Determine the (X, Y) coordinate at the center of the cell enclosing the given text.  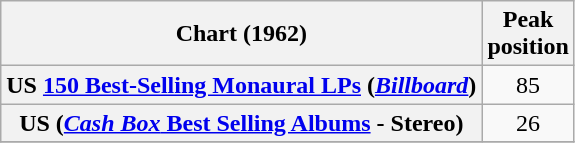
US 150 Best-Selling Monaural LPs (Billboard) (242, 85)
Peakposition (528, 34)
85 (528, 85)
Chart (1962) (242, 34)
US (Cash Box Best Selling Albums - Stereo) (242, 123)
26 (528, 123)
